Search for the cell housing the specified text and yield its (X, Y) center coordinate. 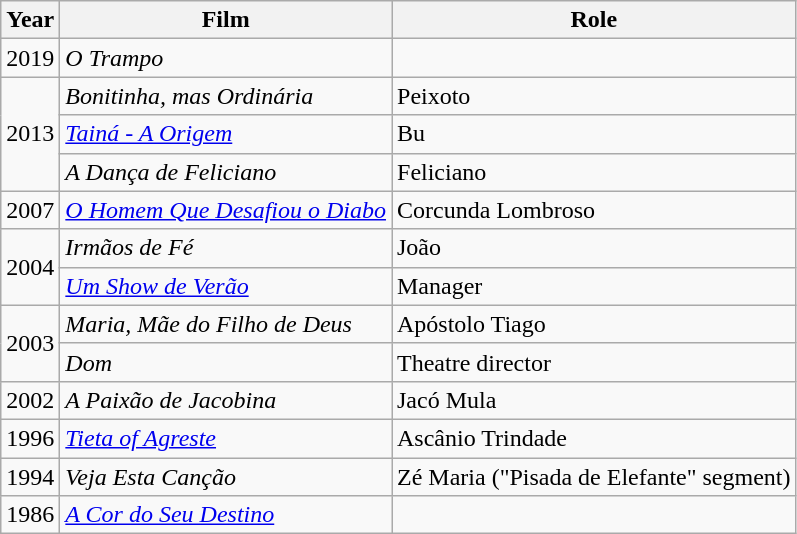
O Homem Que Desafiou o Diabo (226, 210)
Ascânio Trindade (594, 438)
Apóstolo Tiago (594, 324)
2003 (30, 343)
Zé Maria ("Pisada de Elefante" segment) (594, 477)
Jacó Mula (594, 400)
2007 (30, 210)
1994 (30, 477)
2002 (30, 400)
2013 (30, 134)
A Paixão de Jacobina (226, 400)
Bonitinha, mas Ordinária (226, 96)
Tieta of Agreste (226, 438)
Irmãos de Fé (226, 248)
Um Show de Verão (226, 286)
Role (594, 20)
Theatre director (594, 362)
Bu (594, 134)
Film (226, 20)
Tainá - A Origem (226, 134)
Corcunda Lombroso (594, 210)
O Trampo (226, 58)
Maria, Mãe do Filho de Deus (226, 324)
Peixoto (594, 96)
João (594, 248)
A Dança de Feliciano (226, 172)
2004 (30, 267)
Feliciano (594, 172)
Manager (594, 286)
Year (30, 20)
1996 (30, 438)
Veja Esta Canção (226, 477)
1986 (30, 515)
A Cor do Seu Destino (226, 515)
Dom (226, 362)
2019 (30, 58)
